Find where the given text appears and provide that cell's center as [x, y] coordinate. 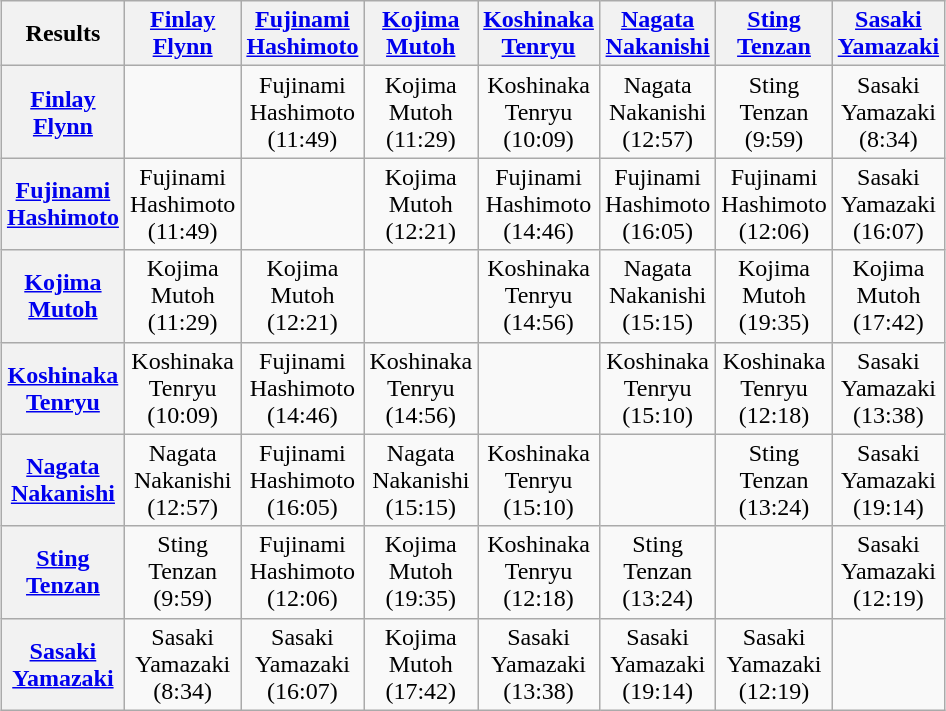
SasakiYamazaki(19:14) [657, 664]
FujinamiHashimoto (14:46) [539, 204]
NagataNakanishi (15:15) [421, 480]
Sasaki Yamazaki(16:07) [888, 204]
Sasaki Yamazaki(13:38) [888, 388]
KoshinakaTenryu(14:56) [539, 296]
FujinamiHashimoto(14:46) [302, 388]
SasakiYamazaki(13:38) [539, 664]
Results [62, 34]
SasakiYamazaki(16:07) [302, 664]
KoshinakaTenryu (14:56) [421, 388]
NagataNakanishi(15:15) [657, 296]
SasakiYamazaki (19:14) [888, 480]
